Search for the cell housing the specified text and yield its [X, Y] center coordinate. 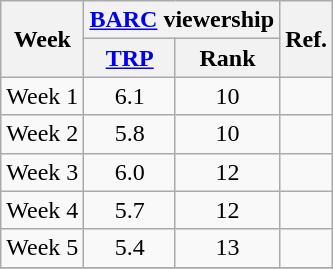
Week 5 [42, 248]
Week 2 [42, 134]
13 [227, 248]
6.0 [130, 172]
Rank [227, 58]
5.4 [130, 248]
5.7 [130, 210]
Week [42, 39]
Ref. [306, 39]
TRP [130, 58]
Week 1 [42, 96]
5.8 [130, 134]
Week 3 [42, 172]
6.1 [130, 96]
BARC viewership [182, 20]
Week 4 [42, 210]
